Detect which cell encompasses the target text, then output its (X, Y) center coordinate. 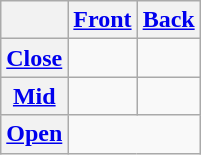
Mid (34, 96)
Front (102, 20)
Open (34, 134)
Close (34, 58)
Back (168, 20)
